Pinpoint the cell where the given text exists, returning its [x, y] midpoint coordinate. 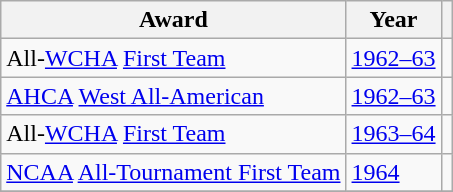
NCAA All-Tournament First Team [174, 172]
Year [394, 20]
1964 [394, 172]
1963–64 [394, 134]
AHCA West All-American [174, 96]
Award [174, 20]
